Return the (X, Y) coordinate for the center point of the cell that contains the specified text.  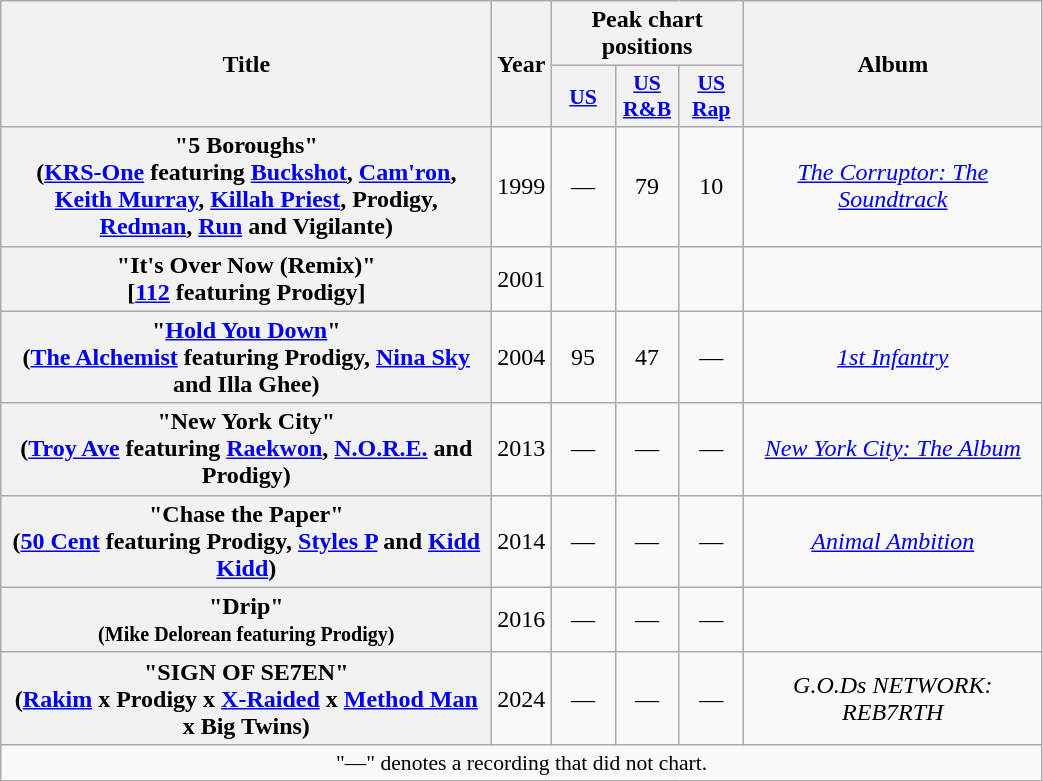
"5 Boroughs"(KRS-One featuring Buckshot, Cam'ron, Keith Murray, Killah Priest, Prodigy, Redman, Run and Vigilante) (246, 186)
95 (583, 357)
1999 (522, 186)
2004 (522, 357)
"Hold You Down"(The Alchemist featuring Prodigy, Nina Sky and Illa Ghee) (246, 357)
2024 (522, 698)
G.O.Ds NETWORK: REB7RTH (892, 698)
10 (711, 186)
79 (647, 186)
47 (647, 357)
2001 (522, 278)
New York City: The Album (892, 449)
"Drip"(Mike Delorean featuring Prodigy) (246, 620)
Year (522, 64)
"SIGN OF SE7EN"(Rakim x Prodigy x X-Raided x Method Man x Big Twins) (246, 698)
US R&B (647, 96)
"Chase the Paper"(50 Cent featuring Prodigy, Styles P and Kidd Kidd) (246, 541)
2014 (522, 541)
Title (246, 64)
US Rap (711, 96)
1st Infantry (892, 357)
The Corruptor: The Soundtrack (892, 186)
"—" denotes a recording that did not chart. (522, 762)
US (583, 96)
Peak chart positions (647, 34)
Album (892, 64)
"It's Over Now (Remix)"[112 featuring Prodigy] (246, 278)
"New York City"(Troy Ave featuring Raekwon, N.O.R.E. and Prodigy) (246, 449)
2013 (522, 449)
Animal Ambition (892, 541)
2016 (522, 620)
